From the cell containing the given text, extract its center point as (X, Y) coordinate. 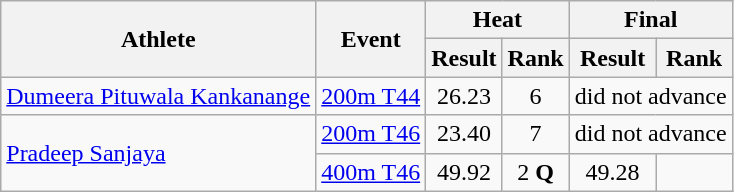
Dumeera Pituwala Kankanange (158, 96)
49.28 (612, 172)
Heat (498, 20)
200m T46 (371, 134)
7 (536, 134)
200m T44 (371, 96)
2 Q (536, 172)
Pradeep Sanjaya (158, 153)
23.40 (464, 134)
Event (371, 39)
Final (650, 20)
Athlete (158, 39)
26.23 (464, 96)
49.92 (464, 172)
400m T46 (371, 172)
6 (536, 96)
